Identify which cell holds the provided text, then report its (X, Y) central coordinate. 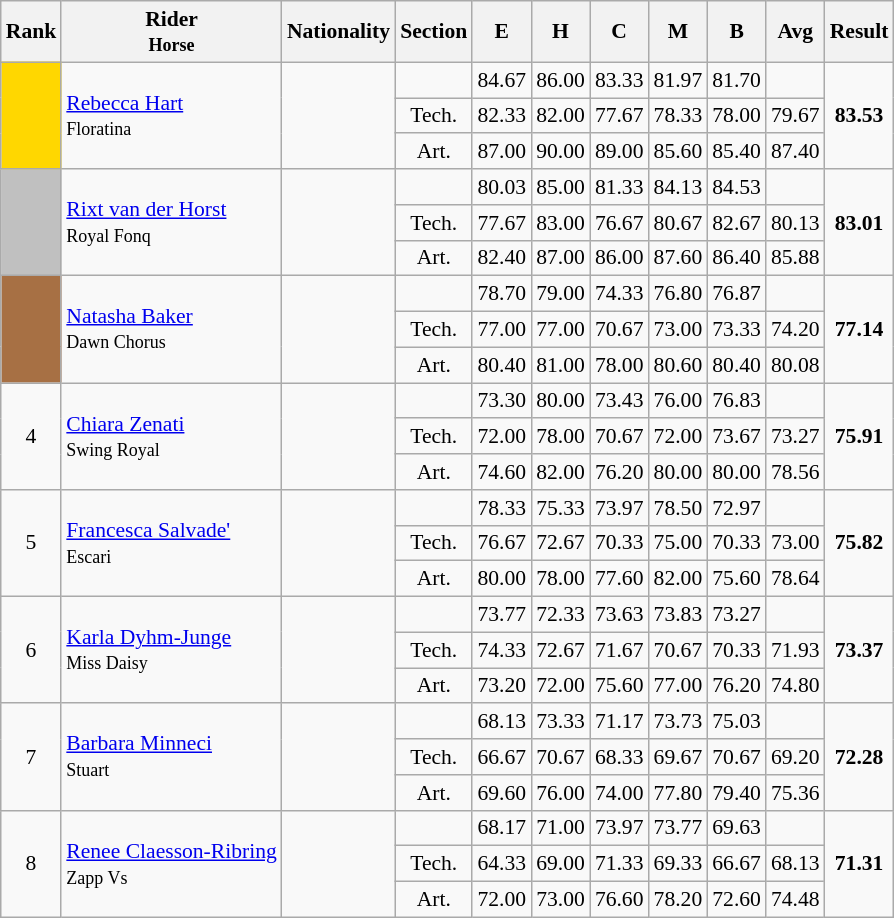
84.53 (736, 187)
78.64 (796, 579)
85.60 (678, 152)
83.53 (860, 116)
85.40 (736, 152)
77.60 (620, 579)
85.88 (796, 258)
6 (32, 650)
73.37 (860, 650)
76.80 (678, 294)
B (736, 32)
Barbara Minneci Stuart (172, 758)
80.60 (678, 365)
79.40 (736, 793)
81.33 (620, 187)
71.31 (860, 864)
E (502, 32)
64.33 (502, 864)
RiderHorse (172, 32)
82.40 (502, 258)
82.33 (502, 116)
81.97 (678, 80)
M (678, 32)
84.13 (678, 187)
83.33 (620, 80)
Result (860, 32)
72.97 (736, 508)
Section (434, 32)
Chiara Zenati Swing Royal (172, 436)
78.20 (678, 900)
73.30 (502, 401)
H (560, 32)
Francesca Salvade' Escari (172, 544)
74.80 (796, 686)
73.43 (620, 401)
Rixt van der Horst Royal Fonq (172, 222)
80.13 (796, 223)
71.00 (560, 828)
89.00 (620, 152)
81.00 (560, 365)
83.01 (860, 222)
75.03 (736, 722)
69.20 (796, 757)
90.00 (560, 152)
78.50 (678, 508)
80.08 (796, 365)
72.28 (860, 758)
71.33 (620, 864)
74.00 (620, 793)
83.00 (560, 223)
74.20 (796, 330)
75.36 (796, 793)
84.67 (502, 80)
68.33 (620, 757)
72.60 (736, 900)
73.73 (678, 722)
73.67 (736, 437)
86.40 (736, 258)
72.33 (560, 615)
Natasha Baker Dawn Chorus (172, 330)
87.60 (678, 258)
4 (32, 436)
85.00 (560, 187)
68.17 (502, 828)
71.17 (620, 722)
69.33 (678, 864)
80.03 (502, 187)
7 (32, 758)
Rebecca Hart Floratina (172, 116)
Renee Claesson-Ribring Zapp Vs (172, 864)
Avg (796, 32)
Karla Dyhm-Junge Miss Daisy (172, 650)
Rank (32, 32)
79.00 (560, 294)
78.56 (796, 472)
8 (32, 864)
74.60 (502, 472)
Nationality (338, 32)
75.91 (860, 436)
76.87 (736, 294)
75.00 (678, 543)
87.40 (796, 152)
69.00 (560, 864)
78.70 (502, 294)
73.20 (502, 686)
69.67 (678, 757)
5 (32, 544)
71.93 (796, 650)
79.67 (796, 116)
69.63 (736, 828)
75.33 (560, 508)
76.83 (736, 401)
77.80 (678, 793)
74.48 (796, 900)
77.14 (860, 330)
81.70 (736, 80)
69.60 (502, 793)
75.82 (860, 544)
73.63 (620, 615)
73.83 (678, 615)
80.67 (678, 223)
C (620, 32)
76.60 (620, 900)
71.67 (620, 650)
82.67 (736, 223)
